Find where the given text appears and provide that cell's center as [x, y] coordinate. 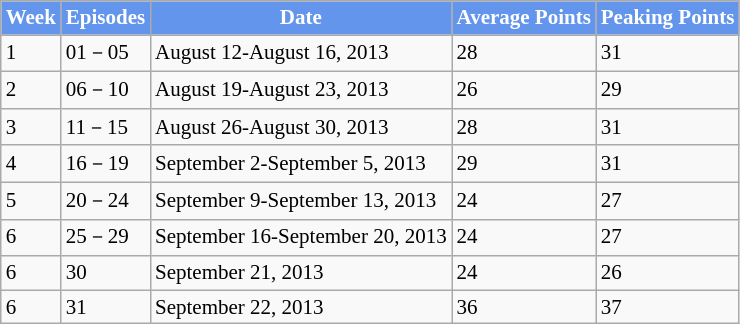
06－10 [106, 90]
September 2-September 5, 2013 [301, 164]
August 12-August 16, 2013 [301, 54]
August 26-August 30, 2013 [301, 126]
1 [31, 54]
September 22, 2013 [301, 307]
36 [524, 307]
30 [106, 273]
Episodes [106, 18]
September 16-September 20, 2013 [301, 238]
Week [31, 18]
11－15 [106, 126]
Peaking Points [668, 18]
25－29 [106, 238]
01－05 [106, 54]
September 9-September 13, 2013 [301, 200]
Average Points [524, 18]
August 19-August 23, 2013 [301, 90]
20－24 [106, 200]
September 21, 2013 [301, 273]
4 [31, 164]
5 [31, 200]
2 [31, 90]
3 [31, 126]
Date [301, 18]
37 [668, 307]
16－19 [106, 164]
